From the cell containing the given text, extract its center point as [X, Y] coordinate. 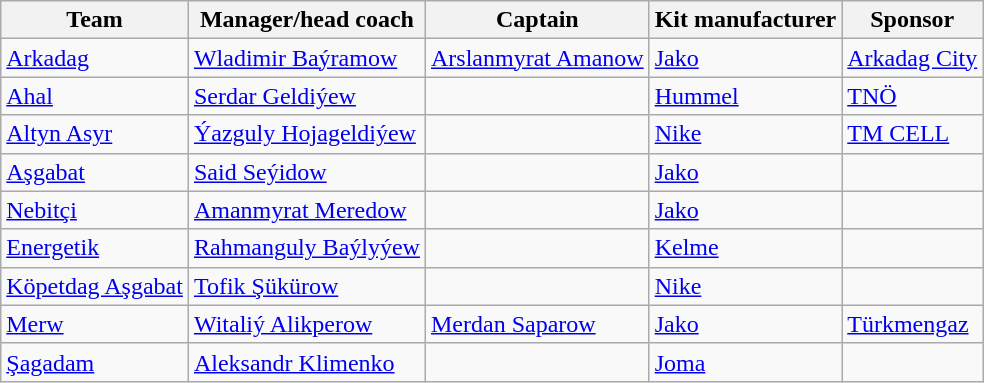
Merw [95, 324]
Arkadag [95, 58]
Ahal [95, 96]
Tofik Şükürow [306, 286]
Hummel [746, 96]
Kit manufacturer [746, 20]
TM CELL [912, 134]
Kelme [746, 248]
Arslanmyrat Amanow [537, 58]
Joma [746, 362]
Şagadam [95, 362]
Altyn Asyr [95, 134]
Wladimir Baýramow [306, 58]
Sponsor [912, 20]
Ýazguly Hojageldiýew [306, 134]
Arkadag City [912, 58]
Nebitçi [95, 210]
Captain [537, 20]
Aleksandr Klimenko [306, 362]
Team [95, 20]
TNÖ [912, 96]
Rahmanguly Baýlyýew [306, 248]
Türkmengaz [912, 324]
Serdar Geldiýew [306, 96]
Merdan Saparow [537, 324]
Aşgabat [95, 172]
Energetik [95, 248]
Said Seýidow [306, 172]
Manager/head coach [306, 20]
Amanmyrat Meredow [306, 210]
Köpetdag Aşgabat [95, 286]
Witaliý Alikperow [306, 324]
